For the text-containing cell, return its midpoint in [X, Y] coordinate format. 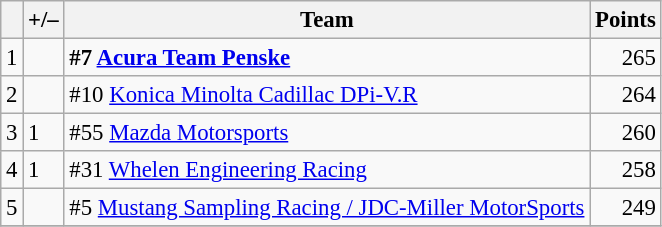
260 [626, 133]
#10 Konica Minolta Cadillac DPi-V.R [327, 95]
#55 Mazda Motorsports [327, 133]
264 [626, 95]
#31 Whelen Engineering Racing [327, 170]
249 [626, 208]
265 [626, 58]
5 [12, 208]
Team [327, 20]
#7 Acura Team Penske [327, 58]
258 [626, 170]
+/– [44, 20]
#5 Mustang Sampling Racing / JDC-Miller MotorSports [327, 208]
Points [626, 20]
3 [12, 133]
4 [12, 170]
2 [12, 95]
